Find where the given text appears and provide that cell's center as [x, y] coordinate. 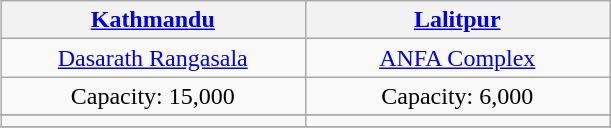
Kathmandu [152, 20]
Capacity: 15,000 [152, 96]
Lalitpur [457, 20]
Dasarath Rangasala [152, 58]
ANFA Complex [457, 58]
Capacity: 6,000 [457, 96]
